Return the (X, Y) coordinate for the center point of the cell that contains the specified text.  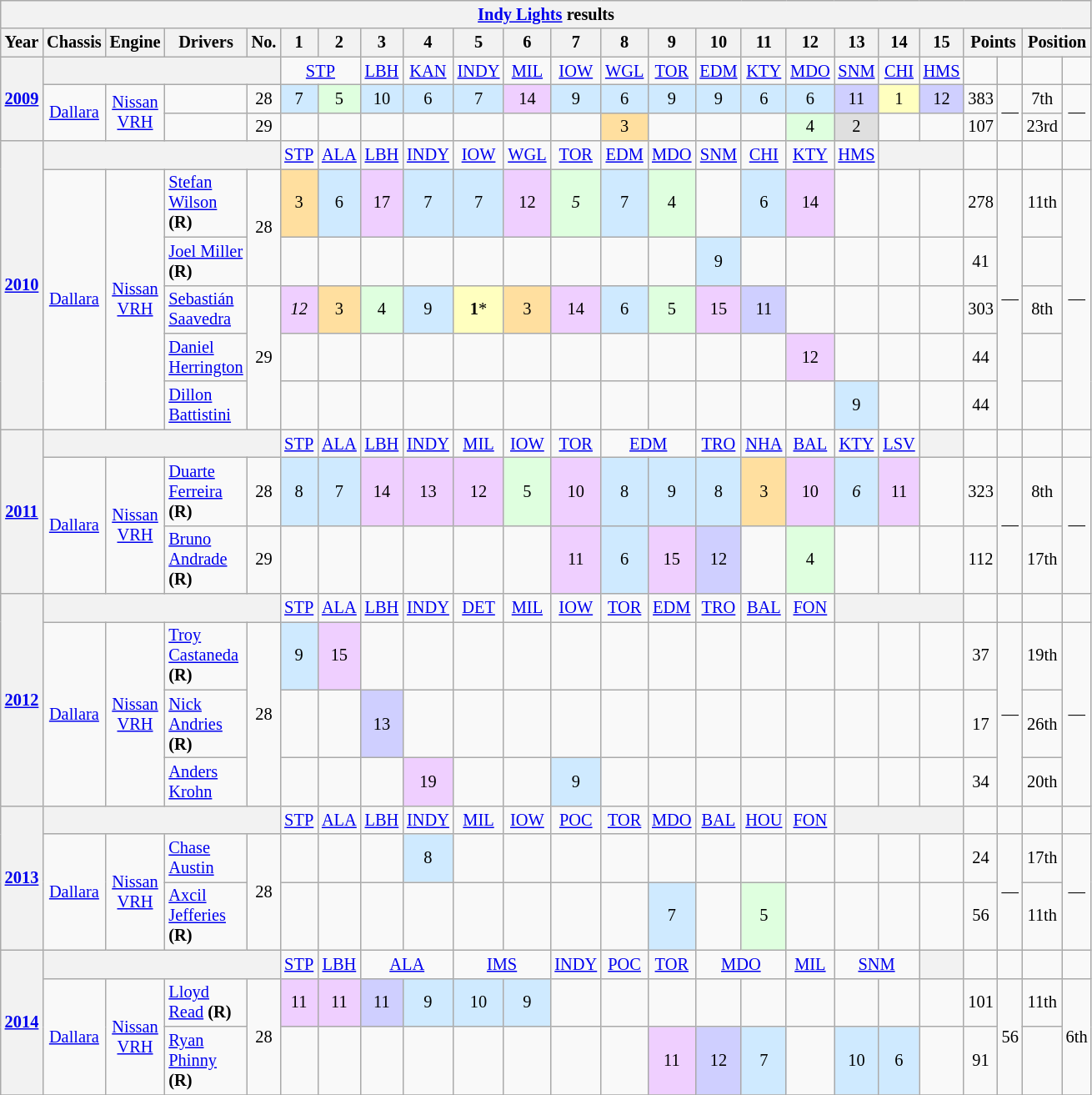
23rd (1042, 127)
91 (980, 1060)
323 (980, 491)
Sebastián Saavedra (205, 309)
Anders Krohn (205, 781)
26th (1042, 724)
19th (1042, 655)
Drivers (205, 43)
2014 (22, 1022)
303 (980, 309)
383 (980, 98)
Lloyd Read (R) (205, 1002)
24 (980, 858)
37 (980, 655)
LSV (899, 444)
Duarte Ferreira (R) (205, 491)
2012 (22, 701)
2009 (22, 98)
Daniel Herrington (205, 357)
Dillon Battistini (205, 405)
7th (1042, 98)
41 (980, 261)
Indy Lights results (547, 14)
Year (22, 43)
Chassis (73, 43)
Chase Austin (205, 858)
KAN (428, 71)
278 (980, 203)
101 (980, 1002)
Troy Castaneda (R) (205, 655)
Ryan Phinny (R) (205, 1060)
1* (478, 309)
34 (980, 781)
2011 (22, 512)
2013 (22, 877)
107 (980, 127)
Points (993, 43)
NHA (764, 444)
Engine (135, 43)
6th (1077, 1036)
2010 (22, 285)
Stefan Wilson (R) (205, 203)
DET (478, 608)
Joel Miller (R) (205, 261)
20th (1042, 781)
Nick Andries (R) (205, 724)
IMS (502, 964)
Axcil Jefferies (R) (205, 916)
HOU (764, 820)
Bruno Andrade (R) (205, 560)
Position (1057, 43)
112 (980, 560)
No. (264, 43)
19 (428, 781)
